Determine the [x, y] coordinate at the center of the cell enclosing the given text.  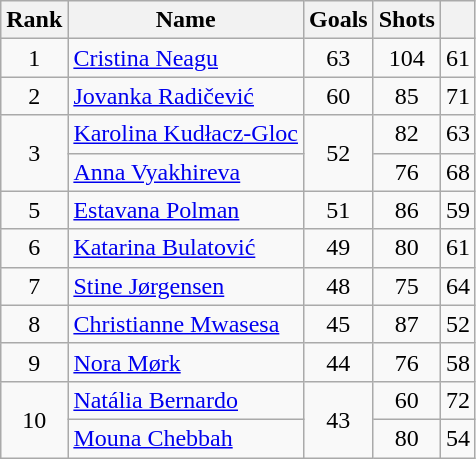
43 [338, 419]
54 [458, 438]
Name [186, 20]
7 [34, 286]
75 [406, 286]
10 [34, 419]
Jovanka Radičević [186, 96]
Shots [406, 20]
3 [34, 153]
71 [458, 96]
Katarina Bulatović [186, 248]
Karolina Kudłacz-Gloc [186, 134]
49 [338, 248]
68 [458, 172]
Rank [34, 20]
64 [458, 286]
1 [34, 58]
72 [458, 400]
6 [34, 248]
Cristina Neagu [186, 58]
Natália Bernardo [186, 400]
Anna Vyakhireva [186, 172]
Nora Mørk [186, 362]
Mouna Chebbah [186, 438]
8 [34, 324]
86 [406, 210]
Stine Jørgensen [186, 286]
48 [338, 286]
59 [458, 210]
Estavana Polman [186, 210]
51 [338, 210]
44 [338, 362]
9 [34, 362]
5 [34, 210]
104 [406, 58]
Goals [338, 20]
45 [338, 324]
85 [406, 96]
58 [458, 362]
Christianne Mwasesa [186, 324]
82 [406, 134]
2 [34, 96]
87 [406, 324]
